Scan for the cell matching the given text and deliver its [X, Y] coordinate at center. 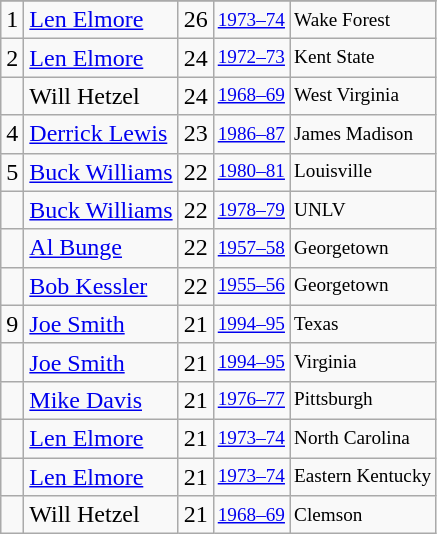
Clemson [363, 515]
Wake Forest [363, 20]
Louisville [363, 172]
Eastern Kentucky [363, 477]
1957–58 [251, 248]
23 [196, 134]
Kent State [363, 58]
26 [196, 20]
UNLV [363, 210]
Al Bunge [101, 248]
North Carolina [363, 438]
Texas [363, 324]
5 [12, 172]
Pittsburgh [363, 400]
1 [12, 20]
2 [12, 58]
1955–56 [251, 286]
1976–77 [251, 400]
Bob Kessler [101, 286]
Virginia [363, 362]
1972–73 [251, 58]
Mike Davis [101, 400]
4 [12, 134]
9 [12, 324]
West Virginia [363, 96]
James Madison [363, 134]
1978–79 [251, 210]
1986–87 [251, 134]
Derrick Lewis [101, 134]
1980–81 [251, 172]
